Determine the (X, Y) coordinate at the center of the cell enclosing the given text.  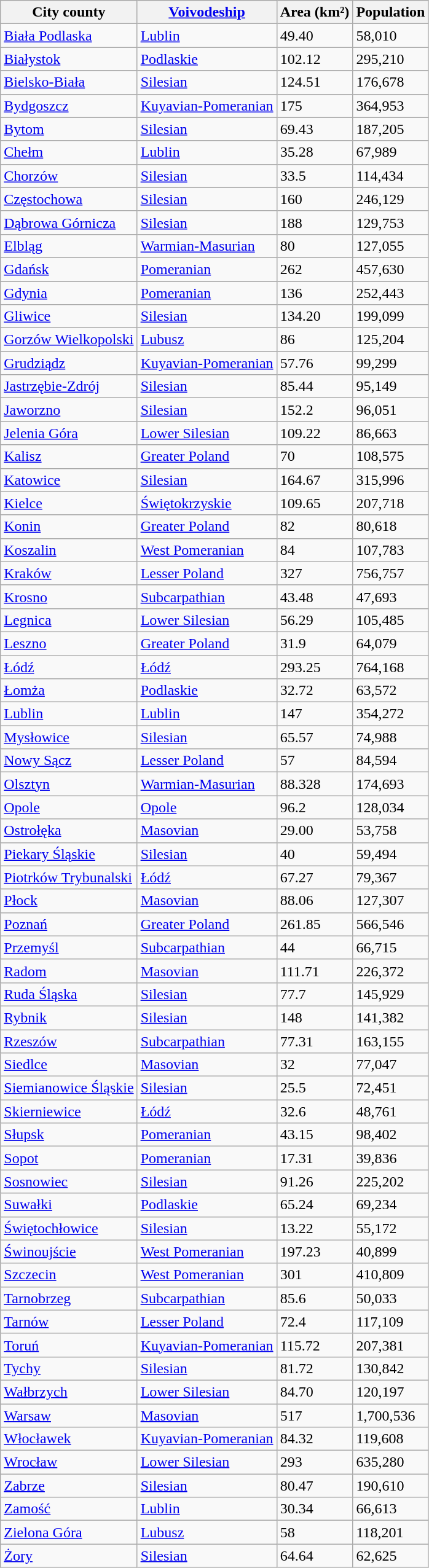
62,625 (391, 1556)
32 (315, 1065)
130,842 (391, 1368)
Zabrze (69, 1486)
17.31 (315, 1158)
77,047 (391, 1065)
152.2 (315, 410)
80.47 (315, 1486)
99,299 (391, 363)
Sosnowiec (69, 1182)
Żory (69, 1556)
Częstochowa (69, 199)
Piotrków Trybunalski (69, 877)
261.85 (315, 924)
141,382 (391, 1017)
91.26 (315, 1182)
57.76 (315, 363)
118,201 (391, 1532)
29.00 (315, 831)
Toruń (69, 1345)
124.51 (315, 82)
566,546 (391, 924)
Population (391, 12)
64.64 (315, 1556)
Gliwice (69, 316)
84 (315, 550)
147 (315, 714)
Tychy (69, 1368)
163,155 (391, 1041)
77.31 (315, 1041)
25.5 (315, 1088)
32.6 (315, 1111)
756,757 (391, 573)
175 (315, 106)
301 (315, 1275)
98,402 (391, 1135)
188 (315, 222)
Sopot (69, 1158)
City county (69, 12)
Słupsk (69, 1135)
Tarnów (69, 1322)
Legnica (69, 620)
Krosno (69, 597)
77.7 (315, 994)
199,099 (391, 316)
Warsaw (69, 1415)
48,761 (391, 1111)
129,753 (391, 222)
85.44 (315, 386)
80,618 (391, 527)
114,434 (391, 176)
64,079 (391, 643)
40,899 (391, 1252)
354,272 (391, 714)
Wałbrzych (69, 1392)
Jaworzno (69, 410)
65.24 (315, 1205)
Siedlce (69, 1065)
Konin (69, 527)
Rzeszów (69, 1041)
119,608 (391, 1439)
Dąbrowa Górnicza (69, 222)
Area (km²) (315, 12)
127,055 (391, 246)
67,989 (391, 152)
55,172 (391, 1228)
Świętochłowice (69, 1228)
Poznań (69, 924)
Wrocław (69, 1462)
66,613 (391, 1509)
13.22 (315, 1228)
246,129 (391, 199)
Szczecin (69, 1275)
58,010 (391, 36)
Świętokrzyskie (207, 503)
96,051 (391, 410)
Suwałki (69, 1205)
81.72 (315, 1368)
225,202 (391, 1182)
117,109 (391, 1322)
148 (315, 1017)
207,381 (391, 1345)
63,572 (391, 691)
295,210 (391, 59)
57 (315, 761)
88.06 (315, 901)
Leszno (69, 643)
30.34 (315, 1509)
364,953 (391, 106)
1,700,536 (391, 1415)
Koszalin (69, 550)
86,663 (391, 433)
Zielona Góra (69, 1532)
160 (315, 199)
66,715 (391, 947)
Włocławek (69, 1439)
Chorzów (69, 176)
84,594 (391, 761)
109.22 (315, 433)
80 (315, 246)
Łomża (69, 691)
Bytom (69, 129)
190,610 (391, 1486)
187,205 (391, 129)
Płock (69, 901)
410,809 (391, 1275)
Bielsko-Biała (69, 82)
39,836 (391, 1158)
517 (315, 1415)
127,307 (391, 901)
Białystok (69, 59)
72.4 (315, 1322)
88.328 (315, 784)
Piekary Śląskie (69, 854)
Rybnik (69, 1017)
33.5 (315, 176)
Ostrołęka (69, 831)
Świnoujście (69, 1252)
Olsztyn (69, 784)
84.70 (315, 1392)
Gorzów Wielkopolski (69, 340)
Radom (69, 971)
176,678 (391, 82)
164.67 (315, 480)
95,149 (391, 386)
47,693 (391, 597)
85.6 (315, 1298)
69,234 (391, 1205)
82 (315, 527)
293 (315, 1462)
Siemianowice Śląskie (69, 1088)
Grudziądz (69, 363)
125,204 (391, 340)
107,783 (391, 550)
102.12 (315, 59)
86 (315, 340)
Chełm (69, 152)
53,758 (391, 831)
Voivodeship (207, 12)
Bydgoszcz (69, 106)
Elbląg (69, 246)
Skierniewice (69, 1111)
43.48 (315, 597)
Jastrzębie-Zdrój (69, 386)
96.2 (315, 807)
174,693 (391, 784)
74,988 (391, 737)
Przemyśl (69, 947)
226,372 (391, 971)
Kalisz (69, 457)
105,485 (391, 620)
293.25 (315, 667)
111.71 (315, 971)
69.43 (315, 129)
84.32 (315, 1439)
Gdynia (69, 293)
252,443 (391, 293)
Tarnobrzeg (69, 1298)
44 (315, 947)
Zamość (69, 1509)
32.72 (315, 691)
Jelenia Góra (69, 433)
35.28 (315, 152)
49.40 (315, 36)
59,494 (391, 854)
109.65 (315, 503)
134.20 (315, 316)
Nowy Sącz (69, 761)
764,168 (391, 667)
56.29 (315, 620)
145,929 (391, 994)
Kielce (69, 503)
115.72 (315, 1345)
58 (315, 1532)
327 (315, 573)
31.9 (315, 643)
79,367 (391, 877)
635,280 (391, 1462)
108,575 (391, 457)
120,197 (391, 1392)
Gdańsk (69, 269)
50,033 (391, 1298)
136 (315, 293)
43.15 (315, 1135)
197.23 (315, 1252)
67.27 (315, 877)
40 (315, 854)
Katowice (69, 480)
262 (315, 269)
70 (315, 457)
72,451 (391, 1088)
315,996 (391, 480)
65.57 (315, 737)
Mysłowice (69, 737)
Kraków (69, 573)
Biała Podlaska (69, 36)
128,034 (391, 807)
457,630 (391, 269)
Ruda Śląska (69, 994)
207,718 (391, 503)
